Find where the given text appears and provide that cell's center as [X, Y] coordinate. 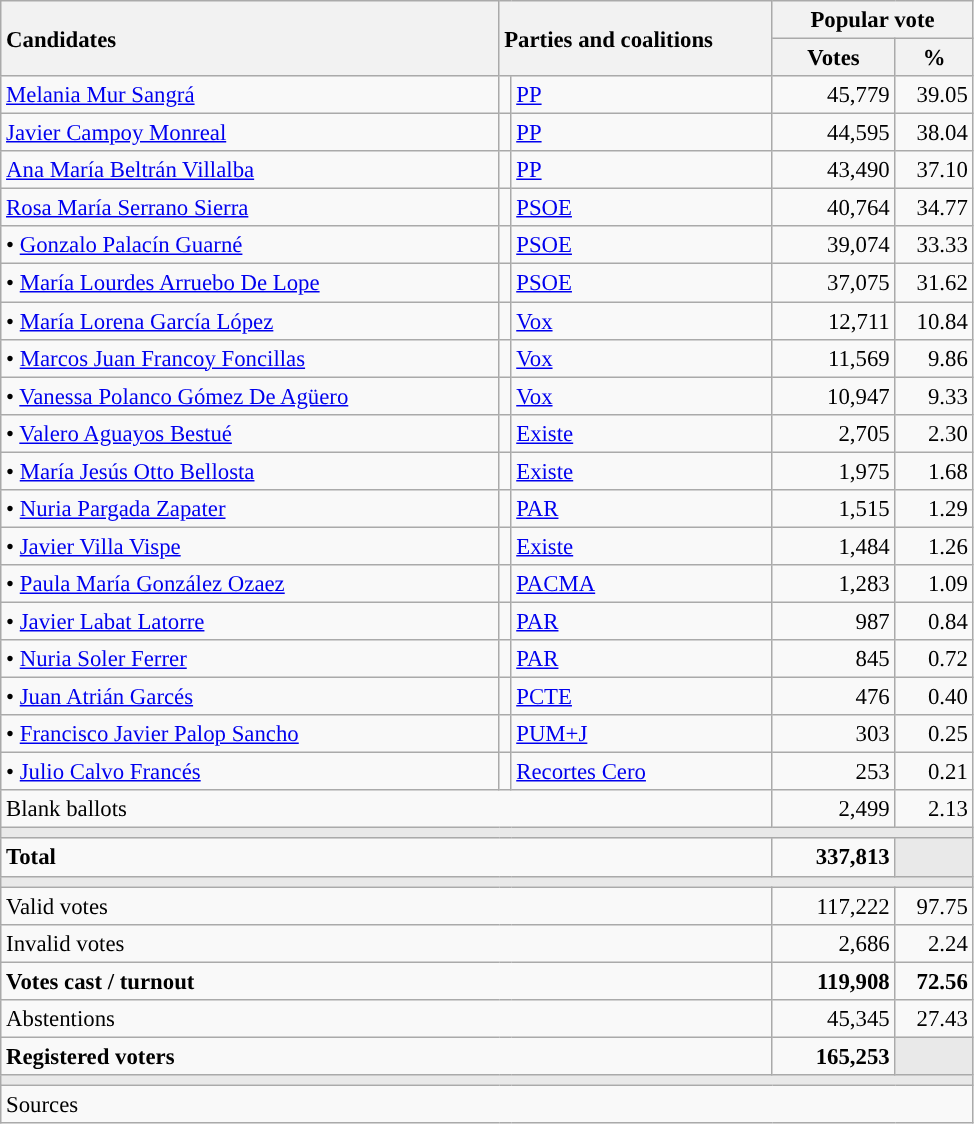
• María Jesús Otto Bellosta [250, 471]
• Javier Villa Vispe [250, 546]
Melania Mur Sangrá [250, 95]
Blank ballots [386, 809]
• Gonzalo Palacín Guarné [250, 245]
Sources [487, 1104]
• Juan Atrián Garcés [250, 697]
• María Lourdes Arruebo De Lope [250, 283]
845 [834, 659]
45,779 [834, 95]
Rosa María Serrano Sierra [250, 208]
• María Lorena García López [250, 321]
PUM+J [642, 734]
Popular vote [872, 20]
PCTE [642, 697]
45,345 [834, 1019]
0.72 [934, 659]
38.04 [934, 133]
2.13 [934, 809]
165,253 [834, 1056]
34.77 [934, 208]
• Paula María González Ozaez [250, 584]
Invalid votes [386, 943]
9.86 [934, 358]
31.62 [934, 283]
72.56 [934, 981]
39,074 [834, 245]
253 [834, 772]
1.26 [934, 546]
• Marcos Juan Francoy Foncillas [250, 358]
0.21 [934, 772]
Recortes Cero [642, 772]
Votes [834, 58]
• Valero Aguayos Bestué [250, 433]
1.29 [934, 509]
37,075 [834, 283]
303 [834, 734]
37.10 [934, 170]
PACMA [642, 584]
476 [834, 697]
Abstentions [386, 1019]
0.25 [934, 734]
0.84 [934, 621]
2.24 [934, 943]
33.33 [934, 245]
• Vanessa Polanco Gómez De Agüero [250, 396]
Javier Campoy Monreal [250, 133]
43,490 [834, 170]
987 [834, 621]
Candidates [250, 38]
10.84 [934, 321]
1,515 [834, 509]
• Javier Labat Latorre [250, 621]
2.30 [934, 433]
27.43 [934, 1019]
1,283 [834, 584]
11,569 [834, 358]
Registered voters [386, 1056]
40,764 [834, 208]
• Julio Calvo Francés [250, 772]
9.33 [934, 396]
Valid votes [386, 906]
1.09 [934, 584]
1,484 [834, 546]
2,705 [834, 433]
97.75 [934, 906]
Ana María Beltrán Villalba [250, 170]
1,975 [834, 471]
1.68 [934, 471]
% [934, 58]
337,813 [834, 858]
2,499 [834, 809]
119,908 [834, 981]
• Francisco Javier Palop Sancho [250, 734]
0.40 [934, 697]
Total [386, 858]
Votes cast / turnout [386, 981]
12,711 [834, 321]
• Nuria Soler Ferrer [250, 659]
• Nuria Pargada Zapater [250, 509]
10,947 [834, 396]
44,595 [834, 133]
Parties and coalitions [636, 38]
2,686 [834, 943]
117,222 [834, 906]
39.05 [934, 95]
